Extract the [X, Y] coordinate from the center of the cell holding the provided text.  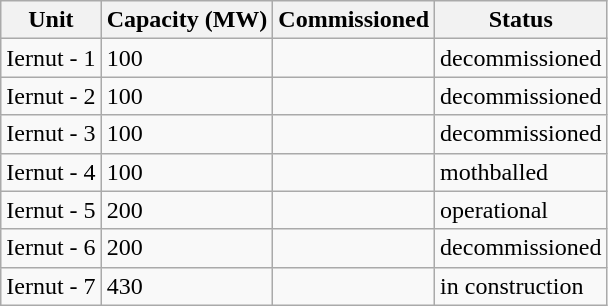
mothballed [521, 172]
Status [521, 20]
Iernut - 1 [51, 58]
Iernut - 3 [51, 134]
Unit [51, 20]
operational [521, 210]
Iernut - 4 [51, 172]
Commissioned [354, 20]
Iernut - 2 [51, 96]
Iernut - 7 [51, 286]
Iernut - 5 [51, 210]
430 [187, 286]
in construction [521, 286]
Capacity (MW) [187, 20]
Iernut - 6 [51, 248]
